Determine the (X, Y) coordinate at the center of the cell enclosing the given text.  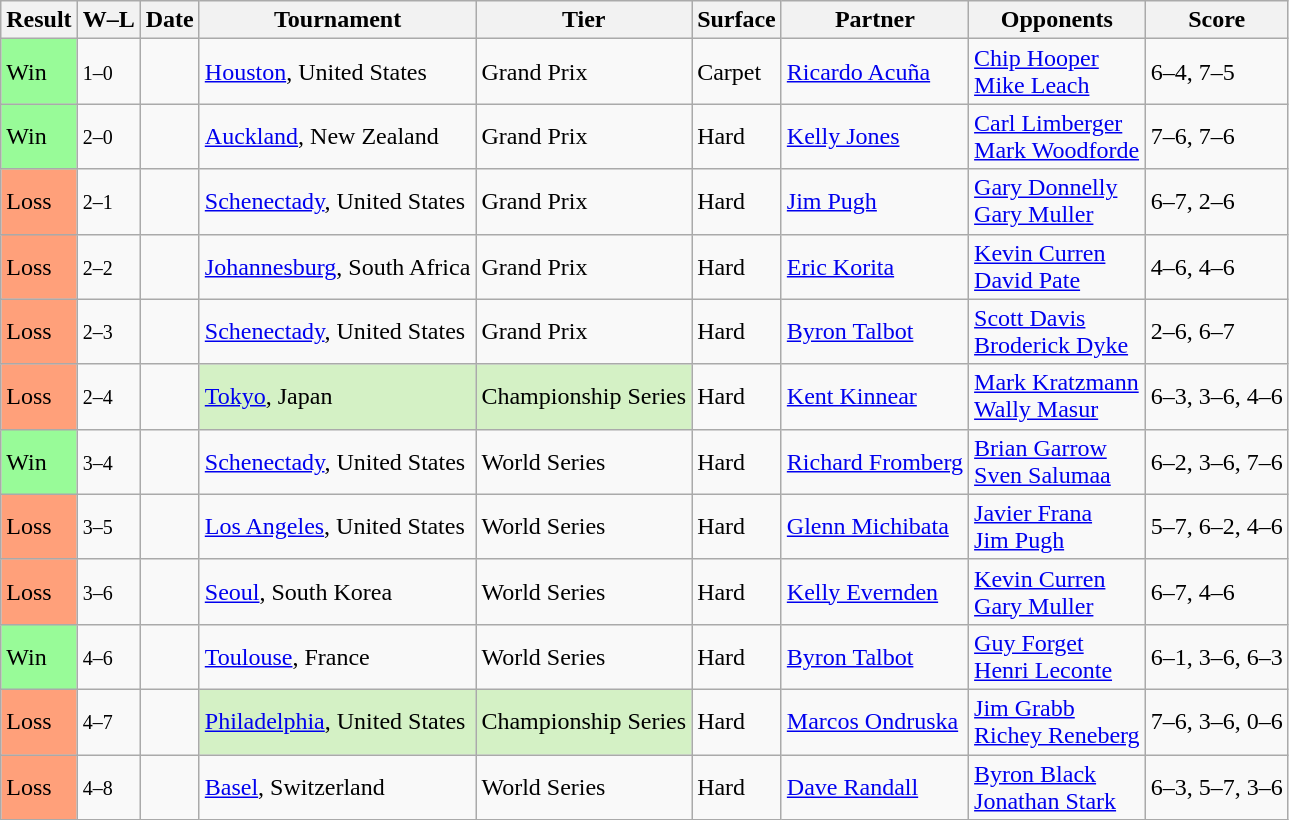
1–0 (108, 72)
Marcos Ondruska (874, 722)
Score (1216, 20)
Los Angeles, United States (338, 526)
Mark Kratzmann Wally Masur (1058, 396)
6–7, 2–6 (1216, 202)
Chip Hooper Mike Leach (1058, 72)
4–8 (108, 786)
6–7, 4–6 (1216, 592)
Kevin Curren Gary Muller (1058, 592)
6–2, 3–6, 7–6 (1216, 462)
3–4 (108, 462)
3–6 (108, 592)
Carl Limberger Mark Woodforde (1058, 136)
Kelly Evernden (874, 592)
Basel, Switzerland (338, 786)
Glenn Michibata (874, 526)
Opponents (1058, 20)
Toulouse, France (338, 656)
4–6, 4–6 (1216, 266)
Jim Pugh (874, 202)
Tier (584, 20)
Byron Black Jonathan Stark (1058, 786)
4–6 (108, 656)
6–4, 7–5 (1216, 72)
Partner (874, 20)
W–L (108, 20)
Tokyo, Japan (338, 396)
7–6, 3–6, 0–6 (1216, 722)
2–4 (108, 396)
Surface (737, 20)
Guy Forget Henri Leconte (1058, 656)
Jim Grabb Richey Reneberg (1058, 722)
Dave Randall (874, 786)
6–1, 3–6, 6–3 (1216, 656)
Brian Garrow Sven Salumaa (1058, 462)
2–3 (108, 332)
Houston, United States (338, 72)
4–7 (108, 722)
Kent Kinnear (874, 396)
Kevin Curren David Pate (1058, 266)
2–2 (108, 266)
Javier Frana Jim Pugh (1058, 526)
Ricardo Acuña (874, 72)
Date (170, 20)
Seoul, South Korea (338, 592)
Johannesburg, South Africa (338, 266)
Carpet (737, 72)
Eric Korita (874, 266)
Tournament (338, 20)
2–1 (108, 202)
2–6, 6–7 (1216, 332)
Result (39, 20)
3–5 (108, 526)
5–7, 6–2, 4–6 (1216, 526)
Richard Fromberg (874, 462)
Kelly Jones (874, 136)
Philadelphia, United States (338, 722)
Auckland, New Zealand (338, 136)
Scott Davis Broderick Dyke (1058, 332)
6–3, 3–6, 4–6 (1216, 396)
Gary Donnelly Gary Muller (1058, 202)
2–0 (108, 136)
6–3, 5–7, 3–6 (1216, 786)
7–6, 7–6 (1216, 136)
